Return the [x, y] coordinate for the center point of the cell that contains the specified text.  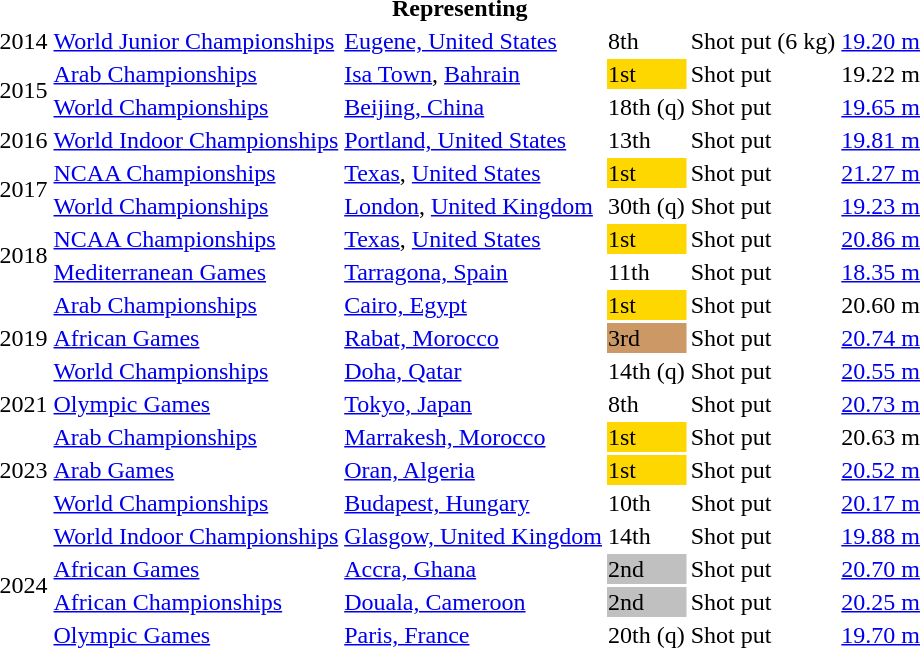
Shot put (6 kg) [763, 41]
3rd [646, 338]
Accra, Ghana [474, 569]
Tarragona, Spain [474, 272]
Tokyo, Japan [474, 404]
Mediterranean Games [196, 272]
Douala, Cameroon [474, 602]
African Championships [196, 602]
13th [646, 140]
10th [646, 503]
Cairo, Egypt [474, 305]
Eugene, United States [474, 41]
Beijing, China [474, 107]
London, United Kingdom [474, 206]
11th [646, 272]
Portland, United States [474, 140]
Doha, Qatar [474, 371]
Olympic Games [196, 404]
Arab Games [196, 470]
Budapest, Hungary [474, 503]
Glasgow, United Kingdom [474, 536]
Marrakesh, Morocco [474, 437]
18th (q) [646, 107]
Rabat, Morocco [474, 338]
World Junior Championships [196, 41]
Isa Town, Bahrain [474, 74]
Oran, Algeria [474, 470]
14th [646, 536]
14th (q) [646, 371]
30th (q) [646, 206]
